Extract the (X, Y) coordinate from the center of the cell holding the provided text.  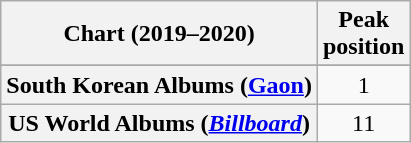
South Korean Albums (Gaon) (160, 85)
Chart (2019–2020) (160, 34)
1 (363, 85)
11 (363, 123)
Peakposition (363, 34)
US World Albums (Billboard) (160, 123)
